For the text-containing cell, return its midpoint in (X, Y) coordinate format. 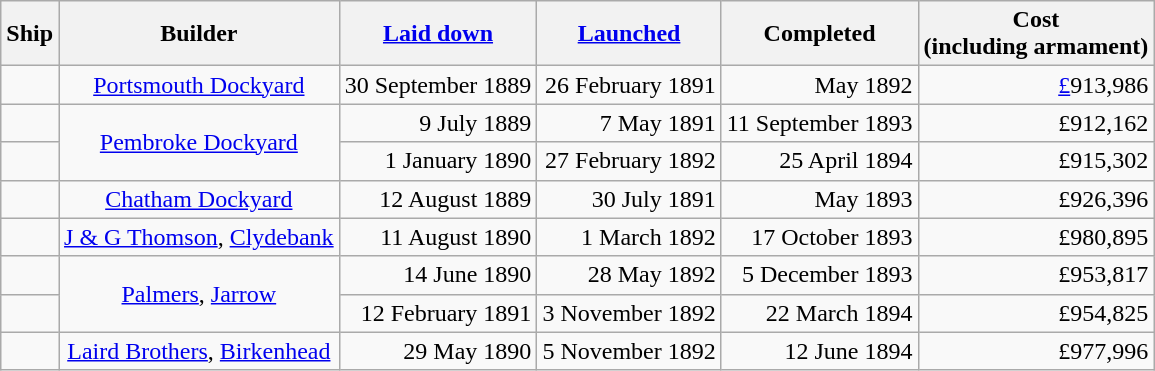
Launched (629, 34)
7 May 1891 (629, 123)
£980,895 (1036, 237)
May 1893 (820, 199)
11 September 1893 (820, 123)
1 March 1892 (629, 237)
£912,162 (1036, 123)
£926,396 (1036, 199)
14 June 1890 (438, 275)
Builder (200, 34)
£977,996 (1036, 351)
1 January 1890 (438, 161)
Portsmouth Dockyard (200, 85)
12 February 1891 (438, 313)
27 February 1892 (629, 161)
25 April 1894 (820, 161)
Ship (30, 34)
3 November 1892 (629, 313)
£915,302 (1036, 161)
5 November 1892 (629, 351)
May 1892 (820, 85)
30 September 1889 (438, 85)
Pembroke Dockyard (200, 142)
28 May 1892 (629, 275)
£954,825 (1036, 313)
Laid down (438, 34)
Completed (820, 34)
29 May 1890 (438, 351)
12 August 1889 (438, 199)
26 February 1891 (629, 85)
£913,986 (1036, 85)
17 October 1893 (820, 237)
Chatham Dockyard (200, 199)
Laird Brothers, Birkenhead (200, 351)
J & G Thomson, Clydebank (200, 237)
30 July 1891 (629, 199)
9 July 1889 (438, 123)
5 December 1893 (820, 275)
Cost (including armament) (1036, 34)
£953,817 (1036, 275)
Palmers, Jarrow (200, 294)
22 March 1894 (820, 313)
11 August 1890 (438, 237)
12 June 1894 (820, 351)
